From the cell containing the given text, extract its center point as [X, Y] coordinate. 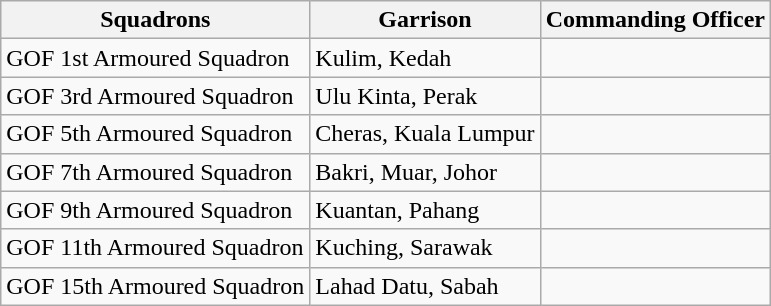
Commanding Officer [655, 20]
Kuching, Sarawak [425, 248]
GOF 9th Armoured Squadron [156, 210]
GOF 1st Armoured Squadron [156, 58]
Kuantan, Pahang [425, 210]
GOF 15th Armoured Squadron [156, 286]
Lahad Datu, Sabah [425, 286]
GOF 7th Armoured Squadron [156, 172]
Garrison [425, 20]
Ulu Kinta, Perak [425, 96]
GOF 11th Armoured Squadron [156, 248]
Kulim, Kedah [425, 58]
Cheras, Kuala Lumpur [425, 134]
GOF 5th Armoured Squadron [156, 134]
Squadrons [156, 20]
GOF 3rd Armoured Squadron [156, 96]
Bakri, Muar, Johor [425, 172]
